Search for the cell housing the specified text and yield its (x, y) center coordinate. 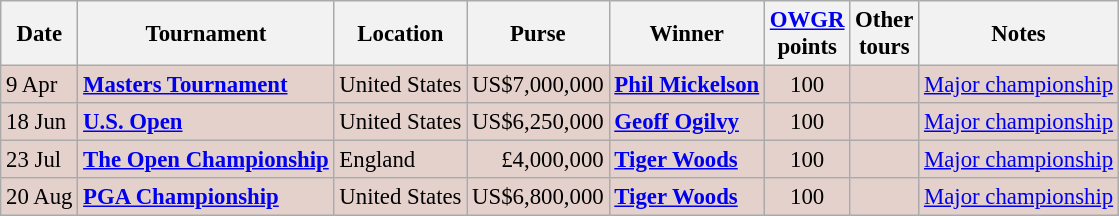
23 Jul (40, 160)
US$7,000,000 (538, 85)
£4,000,000 (538, 160)
OWGRpoints (808, 34)
Othertours (884, 34)
Notes (1019, 34)
Tournament (206, 34)
9 Apr (40, 85)
Location (400, 34)
Geoff Ogilvy (687, 122)
Phil Mickelson (687, 85)
Winner (687, 34)
Purse (538, 34)
England (400, 160)
US$6,800,000 (538, 197)
US$6,250,000 (538, 122)
Masters Tournament (206, 85)
20 Aug (40, 197)
The Open Championship (206, 160)
18 Jun (40, 122)
PGA Championship (206, 197)
U.S. Open (206, 122)
Date (40, 34)
